Pinpoint the cell where the given text exists, returning its (X, Y) midpoint coordinate. 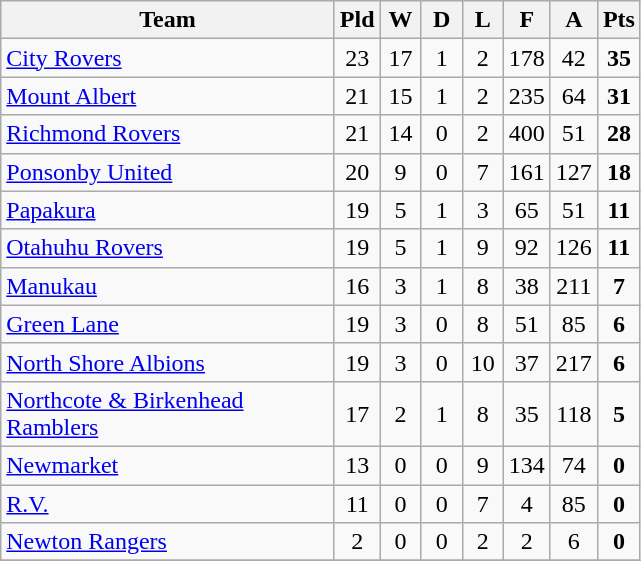
42 (574, 58)
15 (400, 96)
North Shore Albions (168, 362)
R.V. (168, 503)
400 (526, 134)
64 (574, 96)
28 (618, 134)
37 (526, 362)
211 (574, 286)
A (574, 20)
Pld (357, 20)
Newton Rangers (168, 542)
Otahuhu Rovers (168, 248)
235 (526, 96)
Ponsonby United (168, 172)
Papakura (168, 210)
178 (526, 58)
Manukau (168, 286)
F (526, 20)
Richmond Rovers (168, 134)
Newmarket (168, 465)
134 (526, 465)
D (442, 20)
4 (526, 503)
W (400, 20)
18 (618, 172)
Mount Albert (168, 96)
92 (526, 248)
118 (574, 414)
127 (574, 172)
126 (574, 248)
Green Lane (168, 324)
Team (168, 20)
38 (526, 286)
10 (482, 362)
City Rovers (168, 58)
74 (574, 465)
Pts (618, 20)
13 (357, 465)
L (482, 20)
20 (357, 172)
31 (618, 96)
217 (574, 362)
16 (357, 286)
65 (526, 210)
161 (526, 172)
23 (357, 58)
Northcote & Birkenhead Ramblers (168, 414)
14 (400, 134)
